Output the [x, y] coordinate of the center of the cell containing the given text.  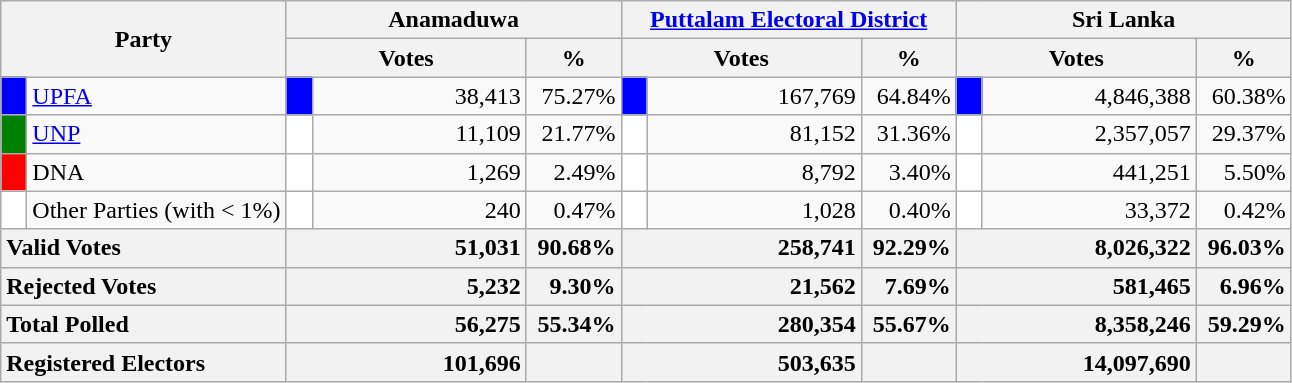
1,269 [419, 172]
55.67% [908, 324]
Total Polled [144, 324]
Party [144, 39]
DNA [156, 172]
96.03% [1244, 248]
33,372 [1089, 210]
Valid Votes [144, 248]
258,741 [741, 248]
240 [419, 210]
14,097,690 [1076, 362]
581,465 [1076, 286]
UPFA [156, 96]
8,358,246 [1076, 324]
64.84% [908, 96]
Puttalam Electoral District [788, 20]
9.30% [574, 286]
5,232 [406, 286]
92.29% [908, 248]
21,562 [741, 286]
56,275 [406, 324]
2,357,057 [1089, 134]
59.29% [1244, 324]
55.34% [574, 324]
51,031 [406, 248]
Rejected Votes [144, 286]
5.50% [1244, 172]
0.42% [1244, 210]
8,792 [754, 172]
441,251 [1089, 172]
UNP [156, 134]
6.96% [1244, 286]
2.49% [574, 172]
503,635 [741, 362]
3.40% [908, 172]
21.77% [574, 134]
29.37% [1244, 134]
101,696 [406, 362]
60.38% [1244, 96]
0.47% [574, 210]
Registered Electors [144, 362]
31.36% [908, 134]
7.69% [908, 286]
81,152 [754, 134]
280,354 [741, 324]
Other Parties (with < 1%) [156, 210]
Anamaduwa [454, 20]
167,769 [754, 96]
0.40% [908, 210]
38,413 [419, 96]
Sri Lanka [1124, 20]
8,026,322 [1076, 248]
75.27% [574, 96]
90.68% [574, 248]
11,109 [419, 134]
1,028 [754, 210]
4,846,388 [1089, 96]
